Return (X, Y) of the center of cell containing provided text 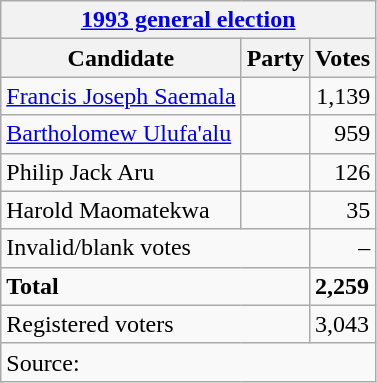
3,043 (342, 324)
Candidate (121, 58)
Bartholomew Ulufa'alu (121, 134)
126 (342, 172)
Source: (188, 362)
Total (156, 286)
Francis Joseph Saemala (121, 96)
1993 general election (188, 20)
– (342, 248)
1,139 (342, 96)
Philip Jack Aru (121, 172)
959 (342, 134)
Registered voters (156, 324)
Invalid/blank votes (156, 248)
Party (275, 58)
2,259 (342, 286)
35 (342, 210)
Harold Maomatekwa (121, 210)
Votes (342, 58)
